Locate the cell with the specified text and output its (x, y) center coordinate. 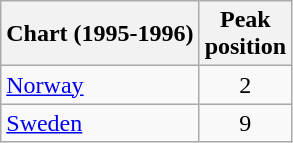
9 (245, 123)
Peakposition (245, 34)
Chart (1995-1996) (100, 34)
2 (245, 85)
Sweden (100, 123)
Norway (100, 85)
